Search for the cell housing the specified text and yield its (x, y) center coordinate. 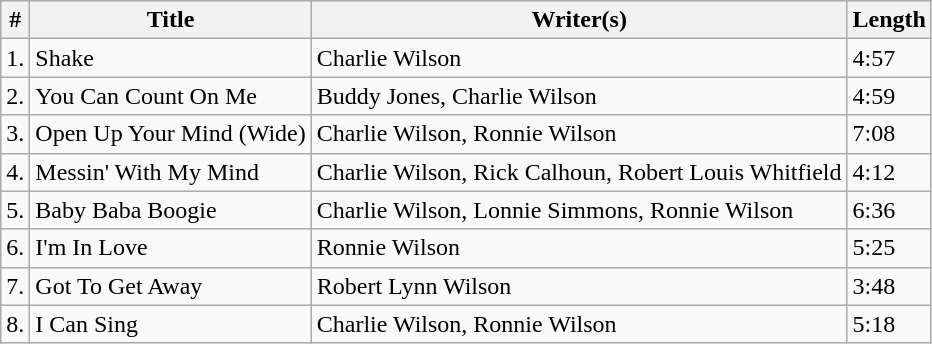
Writer(s) (579, 20)
I Can Sing (170, 324)
Shake (170, 58)
4:57 (889, 58)
3. (16, 134)
Charlie Wilson, Lonnie Simmons, Ronnie Wilson (579, 210)
4:59 (889, 96)
Open Up Your Mind (Wide) (170, 134)
3:48 (889, 286)
Title (170, 20)
6. (16, 248)
1. (16, 58)
Got To Get Away (170, 286)
You Can Count On Me (170, 96)
# (16, 20)
4:12 (889, 172)
Messin' With My Mind (170, 172)
Charlie Wilson (579, 58)
5:25 (889, 248)
Robert Lynn Wilson (579, 286)
7:08 (889, 134)
8. (16, 324)
Ronnie Wilson (579, 248)
I'm In Love (170, 248)
Length (889, 20)
Baby Baba Boogie (170, 210)
4. (16, 172)
5. (16, 210)
2. (16, 96)
6:36 (889, 210)
7. (16, 286)
Buddy Jones, Charlie Wilson (579, 96)
5:18 (889, 324)
Charlie Wilson, Rick Calhoun, Robert Louis Whitfield (579, 172)
